Provide the (X, Y) coordinate of the cell's center where the given text is located.  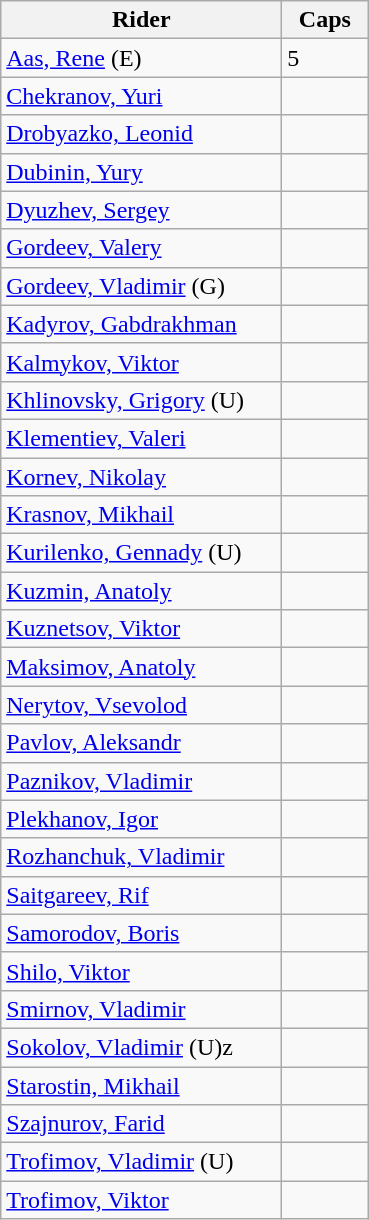
Shilo, Viktor (142, 971)
Szajnurov, Farid (142, 1124)
Khlinovsky, Grigory (U) (142, 400)
Dubinin, Yury (142, 172)
Kornev, Nikolay (142, 477)
Caps (325, 20)
Aas, Rene (E) (142, 58)
Kurilenko, Gennady (U) (142, 553)
5 (325, 58)
Chekranov, Yuri (142, 96)
Kadyrov, Gabdrakhman (142, 324)
Drobyazko, Leonid (142, 134)
Rozhanchuk, Vladimir (142, 857)
Pavlov, Aleksandr (142, 743)
Gordeev, Valery (142, 248)
Paznikov, Vladimir (142, 781)
Sokolov, Vladimir (U)z (142, 1047)
Kalmykov, Viktor (142, 362)
Klementiev, Valeri (142, 438)
Smirnov, Vladimir (142, 1009)
Rider (142, 20)
Kuzmin, Anatoly (142, 591)
Krasnov, Mikhail (142, 515)
Trofimov, Vladimir (U) (142, 1162)
Maksimov, Anatoly (142, 667)
Trofimov, Viktor (142, 1200)
Saitgareev, Rif (142, 895)
Nerytov, Vsevolod (142, 705)
Plekhanov, Igor (142, 819)
Kuznetsov, Viktor (142, 629)
Samorodov, Boris (142, 933)
Starostin, Mikhail (142, 1085)
Dyuzhev, Sergey (142, 210)
Gordeev, Vladimir (G) (142, 286)
